Return [x, y] of the center of cell containing provided text 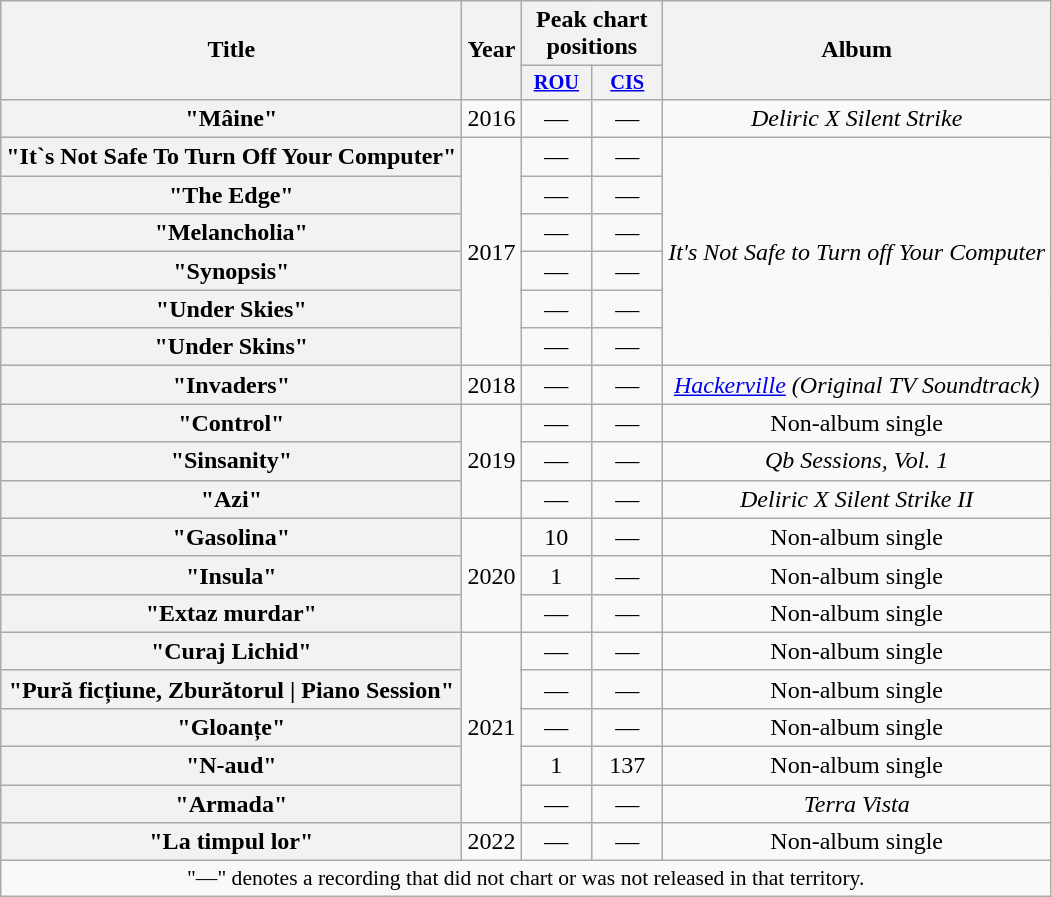
"Under Skies" [232, 309]
CIS [628, 83]
It's Not Safe to Turn off Your Computer [857, 252]
Deliric X Silent Strike II [857, 499]
"Armada" [232, 804]
"Insula" [232, 575]
"The Edge" [232, 195]
"Extaz murdar" [232, 613]
"Gloanțe" [232, 727]
137 [628, 766]
"Curaj Lichid" [232, 651]
Hackerville (Original TV Soundtrack) [857, 385]
2020 [492, 575]
2022 [492, 842]
"Azi" [232, 499]
"Sinsanity" [232, 461]
Deliric X Silent Strike [857, 118]
"Pură ficțiune, Zburătorul | Piano Session" [232, 689]
Album [857, 50]
"Melancholia" [232, 233]
"—" denotes a recording that did not chart or was not released in that territory. [526, 879]
Title [232, 50]
2018 [492, 385]
ROU [556, 83]
2017 [492, 252]
"N-aud" [232, 766]
2019 [492, 461]
Year [492, 50]
"Invaders" [232, 385]
10 [556, 537]
"La timpul lor" [232, 842]
"Synopsis" [232, 271]
2016 [492, 118]
Peak chart positions [592, 34]
"Gasolina" [232, 537]
Terra Vista [857, 804]
"It`s Not Safe To Turn Off Your Computer" [232, 157]
"Control" [232, 423]
"Under Skins" [232, 347]
Qb Sessions, Vol. 1 [857, 461]
"Mâine" [232, 118]
2021 [492, 727]
